Detect which cell encompasses the target text, then output its (X, Y) center coordinate. 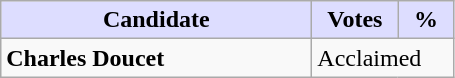
Votes (355, 20)
Candidate (156, 20)
% (426, 20)
Charles Doucet (156, 58)
Acclaimed (383, 58)
